Locate the cell with the specified text and output its [X, Y] center coordinate. 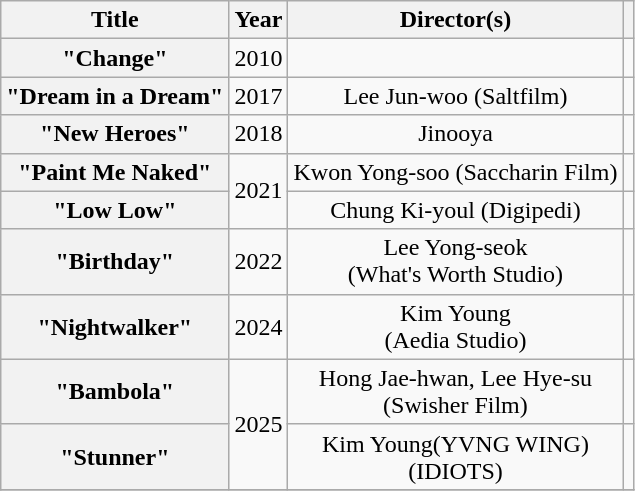
"Stunner" [115, 456]
Year [258, 20]
"Change" [115, 58]
2025 [258, 424]
Kwon Yong-soo (Saccharin Film) [456, 172]
2022 [258, 262]
Chung Ki-youl (Digipedi) [456, 210]
"Birthday" [115, 262]
Lee Yong-seok(What's Worth Studio) [456, 262]
"Dream in a Dream" [115, 96]
2018 [258, 134]
"Nightwalker" [115, 326]
2017 [258, 96]
"Bambola" [115, 392]
Title [115, 20]
"Low Low" [115, 210]
Jinooya [456, 134]
2010 [258, 58]
Kim Young(Aedia Studio) [456, 326]
2021 [258, 191]
2024 [258, 326]
Kim Young(YVNG WING)(IDIOTS) [456, 456]
Lee Jun-woo (Saltfilm) [456, 96]
"Paint Me Naked" [115, 172]
"New Heroes" [115, 134]
Director(s) [456, 20]
Hong Jae-hwan, Lee Hye-su(Swisher Film) [456, 392]
